Scan for the cell matching the given text and deliver its [x, y] coordinate at center. 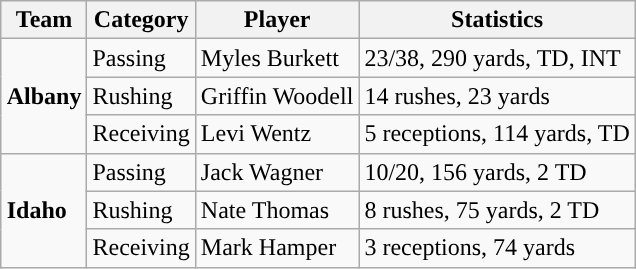
Statistics [497, 20]
Category [141, 20]
Jack Wagner [277, 172]
Levi Wentz [277, 134]
5 receptions, 114 yards, TD [497, 134]
8 rushes, 75 yards, 2 TD [497, 210]
23/38, 290 yards, TD, INT [497, 58]
Idaho [44, 210]
Myles Burkett [277, 58]
Player [277, 20]
Team [44, 20]
3 receptions, 74 yards [497, 248]
Griffin Woodell [277, 96]
Mark Hamper [277, 248]
14 rushes, 23 yards [497, 96]
10/20, 156 yards, 2 TD [497, 172]
Nate Thomas [277, 210]
Albany [44, 96]
